Return (x, y) of the center of cell containing provided text 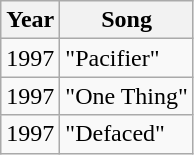
"Defaced" (127, 134)
Year (30, 20)
Song (127, 20)
"Pacifier" (127, 58)
"One Thing" (127, 96)
